Find where the given text appears and provide that cell's center as (x, y) coordinate. 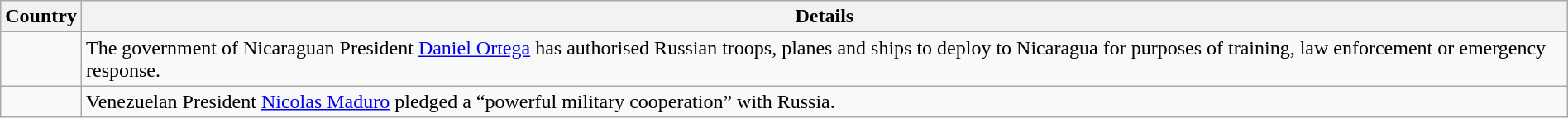
Details (824, 17)
Venezuelan President Nicolas Maduro pledged a “powerful military cooperation” with Russia. (824, 101)
Country (41, 17)
